Provide the [X, Y] coordinate of the cell's center where the given text is located.  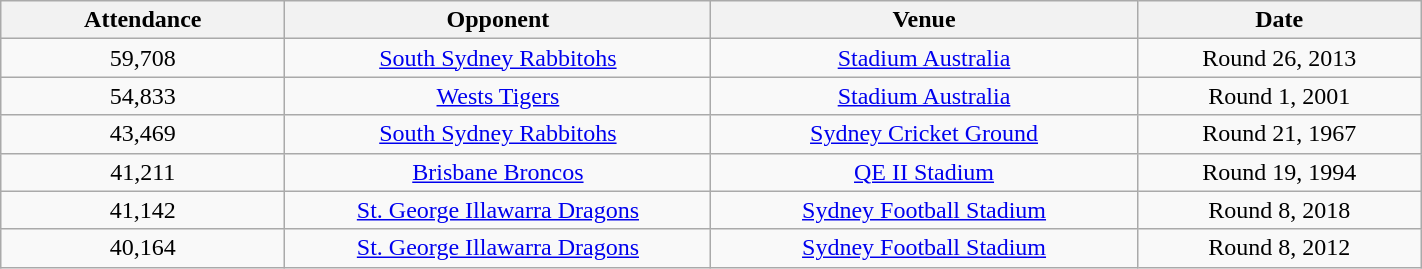
43,469 [143, 134]
QE II Stadium [924, 172]
Brisbane Broncos [498, 172]
Round 26, 2013 [1279, 58]
40,164 [143, 248]
Venue [924, 20]
Round 1, 2001 [1279, 96]
59,708 [143, 58]
Opponent [498, 20]
Sydney Cricket Ground [924, 134]
Date [1279, 20]
41,142 [143, 210]
Round 8, 2018 [1279, 210]
Round 21, 1967 [1279, 134]
41,211 [143, 172]
Attendance [143, 20]
Wests Tigers [498, 96]
Round 19, 1994 [1279, 172]
54,833 [143, 96]
Round 8, 2012 [1279, 248]
